Return the [x, y] coordinate for the center point of the cell that contains the specified text.  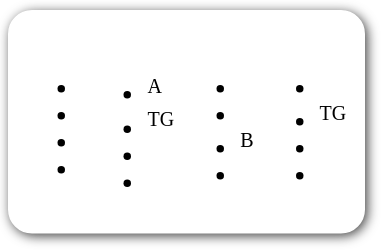
ATG [131, 122]
B [217, 122]
TG [303, 122]
